Pinpoint the cell where the given text exists, returning its [x, y] midpoint coordinate. 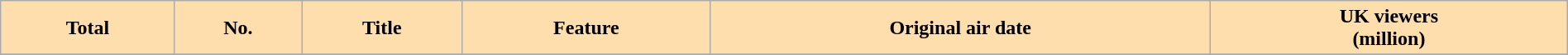
Feature [586, 28]
Title [382, 28]
Total [88, 28]
Original air date [961, 28]
No. [238, 28]
UK viewers(million) [1389, 28]
